Identify which cell holds the provided text, then report its [x, y] central coordinate. 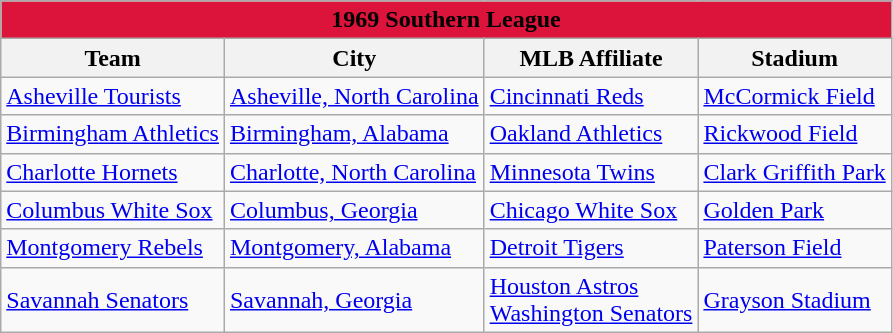
Team [113, 58]
Paterson Field [794, 248]
Houston Astros Washington Senators [591, 300]
MLB Affiliate [591, 58]
McCormick Field [794, 96]
Columbus White Sox [113, 210]
Charlotte Hornets [113, 172]
Oakland Athletics [591, 134]
Birmingham, Alabama [354, 134]
Montgomery, Alabama [354, 248]
Clark Griffith Park [794, 172]
Savannah Senators [113, 300]
Cincinnati Reds [591, 96]
Montgomery Rebels [113, 248]
Savannah, Georgia [354, 300]
Charlotte, North Carolina [354, 172]
Rickwood Field [794, 134]
Stadium [794, 58]
Chicago White Sox [591, 210]
Golden Park [794, 210]
Asheville Tourists [113, 96]
Grayson Stadium [794, 300]
Detroit Tigers [591, 248]
Columbus, Georgia [354, 210]
Asheville, North Carolina [354, 96]
Birmingham Athletics [113, 134]
Minnesota Twins [591, 172]
1969 Southern League [446, 20]
City [354, 58]
